Capture the cell that displays the provided text and extract its [X, Y] central coordinate. 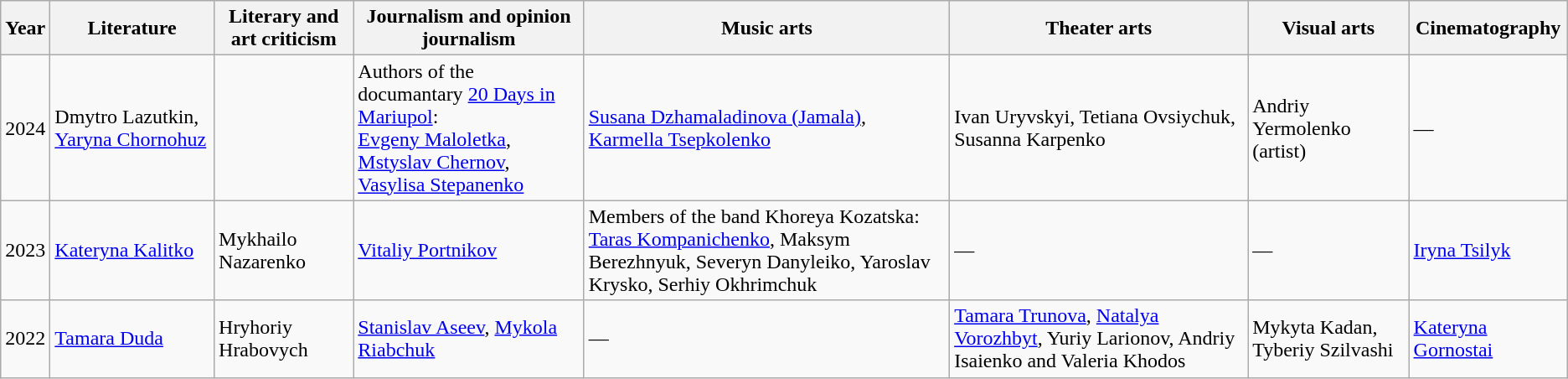
2024 [25, 127]
Iryna Tsilyk [1488, 250]
2022 [25, 339]
Ivan Uryvskyi, Tetiana Ovsiychuk, Susanna Karpenko [1099, 127]
Members of the band Khoreya Kozatska:Taras Kompanichenko, Maksym Berezhnyuk, Severyn Danyleiko, Yaroslav Krysko, Serhiy Okhrimchuk [766, 250]
Tamara Trunova, Natalya Vorozhbyt, Yuriy Larionov, Andriy Isaienko and Valeria Khodos [1099, 339]
Year [25, 29]
Dmytro Lazutkin, Yaryna Chornohuz [132, 127]
Mykyta Kadan, Tyberiy Szilvashi [1328, 339]
Cinematography [1488, 29]
Journalism and opinion journalism [469, 29]
Visual arts [1328, 29]
Kateryna Kalitko [132, 250]
Stanislav Aseev, Mykola Riabchuk [469, 339]
Authors of the documantary 20 Days in Mariupol:Evgeny Maloletka, Mstyslav Chernov, Vasylisa Stepanenko [469, 127]
Susana Dzhamaladinova (Jamala), Karmella Tsepkolenko [766, 127]
Andriy Yermolenko (artist) [1328, 127]
Kateryna Gornostai [1488, 339]
Theater arts [1099, 29]
2023 [25, 250]
Literature [132, 29]
Tamara Duda [132, 339]
Vitaliy Portnikov [469, 250]
Hryhoriy Hrabovych [284, 339]
Literary and art criticism [284, 29]
Mykhailo Nazarenko [284, 250]
Music arts [766, 29]
